Return (x, y) of the center of cell containing provided text 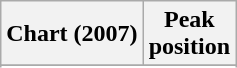
Peakposition (189, 34)
Chart (2007) (72, 34)
